Scan for the cell matching the given text and deliver its [X, Y] coordinate at center. 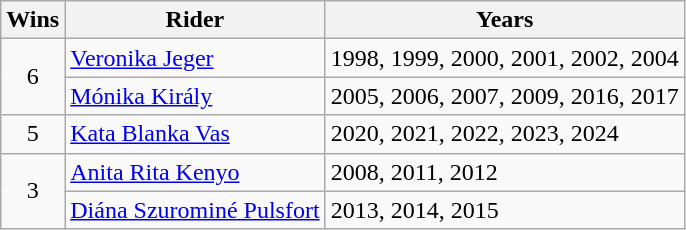
Rider [195, 20]
5 [33, 134]
Mónika Király [195, 96]
6 [33, 77]
Veronika Jeger [195, 58]
2005, 2006, 2007, 2009, 2016, 2017 [504, 96]
Diána Szurominé Pulsfort [195, 210]
2020, 2021, 2022, 2023, 2024 [504, 134]
1998, 1999, 2000, 2001, 2002, 2004 [504, 58]
Anita Rita Kenyo [195, 172]
3 [33, 191]
2013, 2014, 2015 [504, 210]
Wins [33, 20]
2008, 2011, 2012 [504, 172]
Years [504, 20]
Kata Blanka Vas [195, 134]
